Capture the cell that displays the provided text and extract its [X, Y] central coordinate. 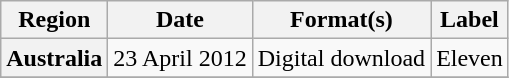
Label [470, 20]
Digital download [341, 58]
Australia [54, 58]
Eleven [470, 58]
Region [54, 20]
Format(s) [341, 20]
Date [180, 20]
23 April 2012 [180, 58]
